Return the [X, Y] coordinate for the center point of the cell that contains the specified text.  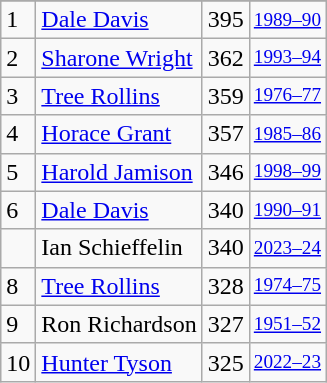
1974–75 [287, 286]
1985–86 [287, 134]
Hunter Tyson [119, 362]
1989–90 [287, 20]
2022–23 [287, 362]
Ian Schieffelin [119, 248]
1 [18, 20]
2023–24 [287, 248]
Harold Jamison [119, 172]
1990–91 [287, 210]
4 [18, 134]
395 [226, 20]
6 [18, 210]
362 [226, 58]
1993–94 [287, 58]
8 [18, 286]
359 [226, 96]
328 [226, 286]
1951–52 [287, 324]
325 [226, 362]
327 [226, 324]
5 [18, 172]
346 [226, 172]
9 [18, 324]
2 [18, 58]
1976–77 [287, 96]
357 [226, 134]
Horace Grant [119, 134]
1998–99 [287, 172]
Sharone Wright [119, 58]
10 [18, 362]
3 [18, 96]
Ron Richardson [119, 324]
